Scan for the cell matching the given text and deliver its [x, y] coordinate at center. 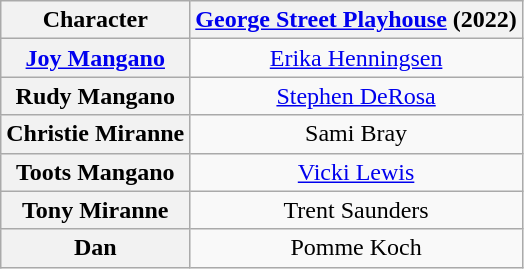
Erika Henningsen [356, 58]
Trent Saunders [356, 210]
Character [96, 20]
Toots Mangano [96, 172]
Tony Miranne [96, 210]
Christie Miranne [96, 134]
Stephen DeRosa [356, 96]
Sami Bray [356, 134]
Vicki Lewis [356, 172]
Dan [96, 248]
George Street Playhouse (2022) [356, 20]
Pomme Koch [356, 248]
Rudy Mangano [96, 96]
Joy Mangano [96, 58]
